Output the [x, y] coordinate of the center of the cell containing the given text.  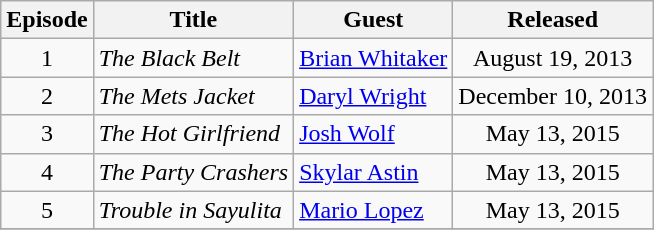
3 [47, 134]
December 10, 2013 [553, 96]
Daryl Wright [374, 96]
The Black Belt [193, 58]
Trouble in Sayulita [193, 210]
Mario Lopez [374, 210]
The Party Crashers [193, 172]
Brian Whitaker [374, 58]
Released [553, 20]
Title [193, 20]
2 [47, 96]
Episode [47, 20]
The Mets Jacket [193, 96]
4 [47, 172]
The Hot Girlfriend [193, 134]
1 [47, 58]
Josh Wolf [374, 134]
5 [47, 210]
Skylar Astin [374, 172]
August 19, 2013 [553, 58]
Guest [374, 20]
